Locate the cell with the specified text and output its (X, Y) center coordinate. 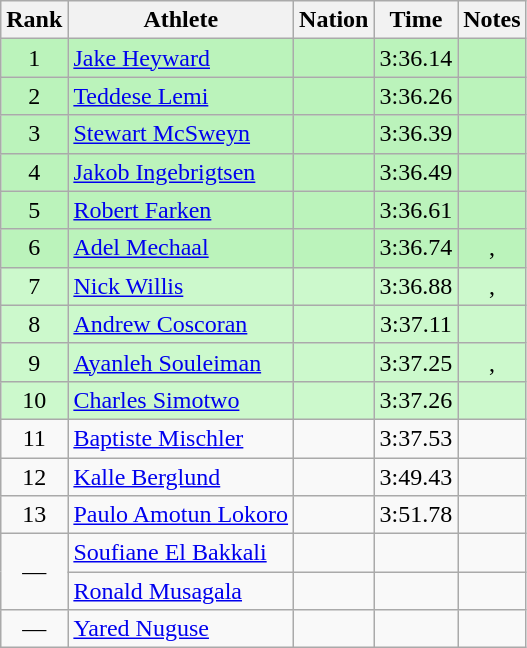
6 (34, 248)
8 (34, 324)
Paulo Amotun Lokoro (181, 515)
3:51.78 (416, 515)
Stewart McSweyn (181, 134)
3:37.25 (416, 362)
Adel Mechaal (181, 248)
7 (34, 286)
Nick Willis (181, 286)
3:37.26 (416, 400)
Robert Farken (181, 210)
Yared Nuguse (181, 629)
Rank (34, 20)
3:36.61 (416, 210)
3:49.43 (416, 477)
3:36.39 (416, 134)
4 (34, 172)
11 (34, 438)
Jakob Ingebrigtsen (181, 172)
Notes (492, 20)
Charles Simotwo (181, 400)
Andrew Coscoran (181, 324)
3:36.88 (416, 286)
2 (34, 96)
3:36.26 (416, 96)
3 (34, 134)
Jake Heyward (181, 58)
5 (34, 210)
3:36.49 (416, 172)
Kalle Berglund (181, 477)
3:37.53 (416, 438)
13 (34, 515)
Ayanleh Souleiman (181, 362)
3:37.11 (416, 324)
Athlete (181, 20)
9 (34, 362)
1 (34, 58)
Soufiane El Bakkali (181, 553)
3:36.14 (416, 58)
Ronald Musagala (181, 591)
12 (34, 477)
3:36.74 (416, 248)
Baptiste Mischler (181, 438)
Time (416, 20)
Teddese Lemi (181, 96)
10 (34, 400)
Nation (334, 20)
